Capture the cell that displays the provided text and extract its [X, Y] central coordinate. 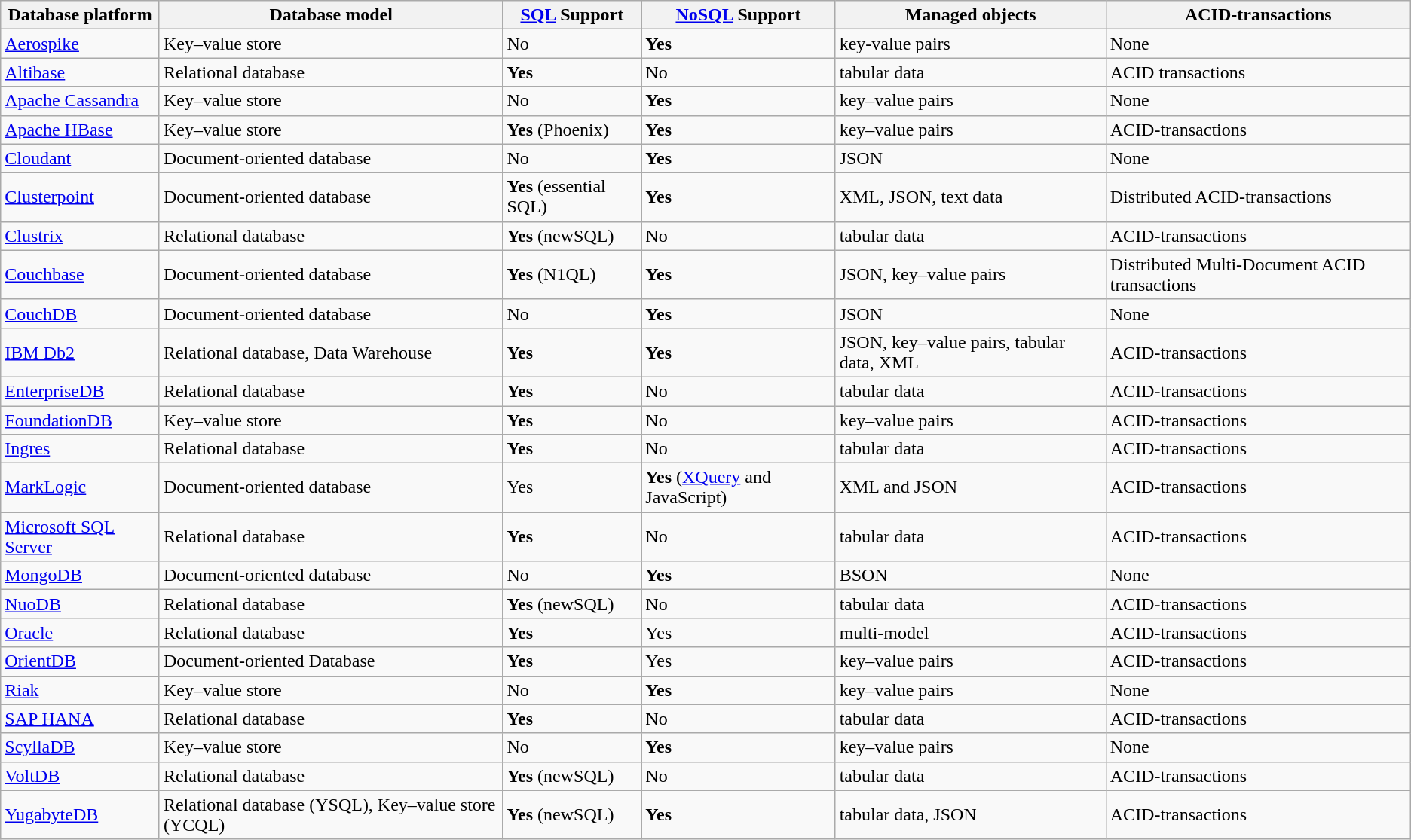
JSON, key–value pairs [971, 274]
Apache HBase [80, 130]
Riak [80, 690]
EnterpriseDB [80, 391]
FoundationDB [80, 420]
tabular data, JSON [971, 815]
JSON, key–value pairs, tabular data, XML [971, 353]
Yes (Phoenix) [572, 130]
Database model [330, 15]
Yes (XQuery and JavaScript) [739, 488]
Clusterpoint [80, 197]
Yes (essential SQL) [572, 197]
XML and JSON [971, 488]
Altibase [80, 72]
Yes (N1QL) [572, 274]
Couchbase [80, 274]
Cloudant [80, 158]
Ingres [80, 449]
key-value pairs [971, 44]
Microsoft SQL Server [80, 536]
Apache Cassandra [80, 101]
Document-oriented Database [330, 661]
Distributed Multi-Document ACID transactions [1258, 274]
IBM Db2 [80, 353]
OrientDB [80, 661]
XML, JSON, text data [971, 197]
CouchDB [80, 313]
Managed objects [971, 15]
NuoDB [80, 604]
Distributed ACID-transactions [1258, 197]
YugabyteDB [80, 815]
MarkLogic [80, 488]
multi-model [971, 633]
Relational database (YSQL), Key–value store (YCQL) [330, 815]
Aerospike [80, 44]
Database platform [80, 15]
VoltDB [80, 776]
Clustrix [80, 236]
Relational database, Data Warehouse [330, 353]
NoSQL Support [739, 15]
ACID transactions [1258, 72]
MongoDB [80, 576]
SQL Support [572, 15]
BSON [971, 576]
Oracle [80, 633]
ScyllaDB [80, 747]
SAP HANA [80, 719]
